For the text-containing cell, return its midpoint in [X, Y] coordinate format. 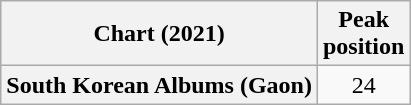
Chart (2021) [160, 34]
Peakposition [363, 34]
South Korean Albums (Gaon) [160, 85]
24 [363, 85]
